Locate the cell with the specified text and output its (x, y) center coordinate. 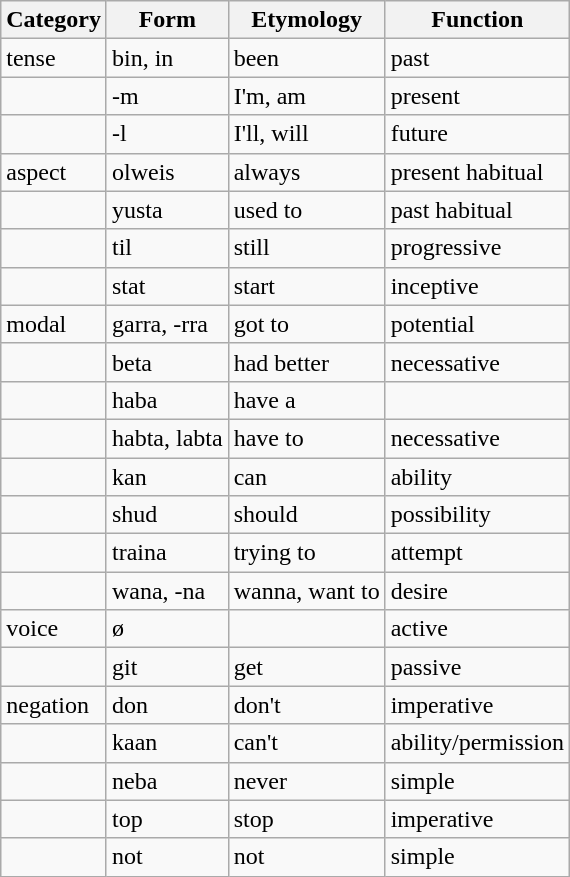
yusta (167, 210)
habta, labta (167, 438)
can (306, 477)
bin, in (167, 58)
I'm, am (306, 96)
wanna, want to (306, 591)
present (477, 96)
never (306, 781)
kan (167, 477)
have to (306, 438)
garra, -rra (167, 324)
stop (306, 819)
trying to (306, 553)
present habitual (477, 172)
til (167, 248)
past habitual (477, 210)
voice (54, 629)
attempt (477, 553)
passive (477, 667)
desire (477, 591)
Category (54, 20)
ø (167, 629)
future (477, 134)
have a (306, 400)
traina (167, 553)
still (306, 248)
beta (167, 362)
potential (477, 324)
Form (167, 20)
don't (306, 705)
should (306, 515)
modal (54, 324)
active (477, 629)
had better (306, 362)
got to (306, 324)
don (167, 705)
Function (477, 20)
progressive (477, 248)
wana, -na (167, 591)
git (167, 667)
negation (54, 705)
possibility (477, 515)
shud (167, 515)
-l (167, 134)
start (306, 286)
kaan (167, 743)
been (306, 58)
past (477, 58)
can't (306, 743)
stat (167, 286)
I'll, will (306, 134)
neba (167, 781)
olweis (167, 172)
Etymology (306, 20)
used to (306, 210)
aspect (54, 172)
haba (167, 400)
inceptive (477, 286)
ability/permission (477, 743)
top (167, 819)
always (306, 172)
get (306, 667)
tense (54, 58)
ability (477, 477)
-m (167, 96)
